Find where the given text appears and provide that cell's center as (x, y) coordinate. 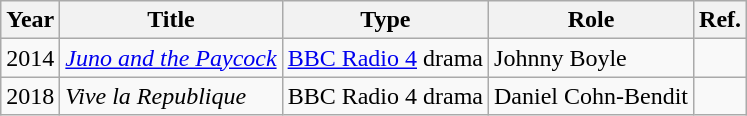
Johnny Boyle (592, 58)
Title (171, 20)
Vive la Republique (171, 96)
Juno and the Paycock (171, 58)
Type (385, 20)
Role (592, 20)
Daniel Cohn-Bendit (592, 96)
Year (30, 20)
2018 (30, 96)
Ref. (720, 20)
2014 (30, 58)
